Output the [x, y] coordinate of the center of the cell containing the given text.  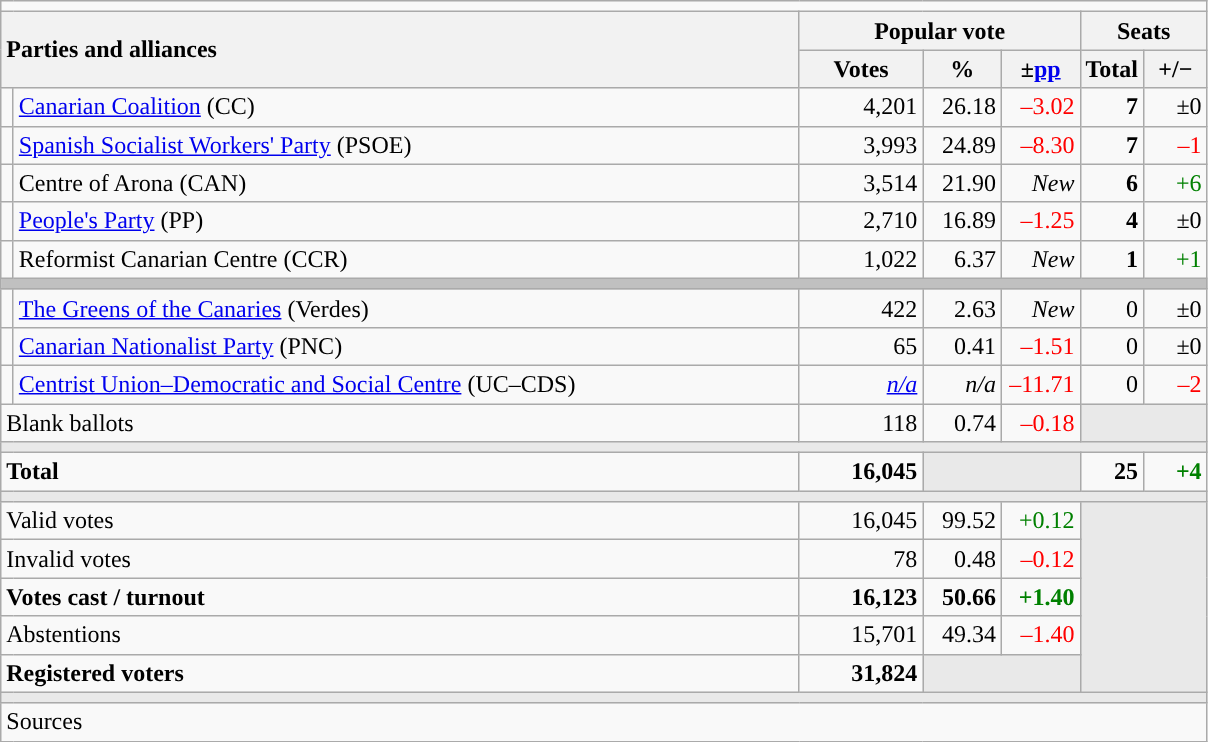
25 [1112, 472]
Blank ballots [400, 423]
49.34 [962, 635]
% [962, 69]
Valid votes [400, 521]
99.52 [962, 521]
Seats [1144, 31]
+6 [1176, 183]
50.66 [962, 597]
+4 [1176, 472]
–3.02 [1040, 107]
Canarian Coalition (CC) [406, 107]
0.48 [962, 559]
People's Party (PP) [406, 221]
21.90 [962, 183]
2,710 [861, 221]
Invalid votes [400, 559]
Registered voters [400, 673]
–1.40 [1040, 635]
16,123 [861, 597]
422 [861, 308]
+/− [1176, 69]
65 [861, 346]
+1.40 [1040, 597]
+0.12 [1040, 521]
26.18 [962, 107]
1,022 [861, 259]
16.89 [962, 221]
3,993 [861, 145]
+1 [1176, 259]
–8.30 [1040, 145]
31,824 [861, 673]
1 [1112, 259]
–0.12 [1040, 559]
4,201 [861, 107]
Canarian Nationalist Party (PNC) [406, 346]
3,514 [861, 183]
±pp [1040, 69]
–0.18 [1040, 423]
Popular vote [940, 31]
0.41 [962, 346]
4 [1112, 221]
Centrist Union–Democratic and Social Centre (UC–CDS) [406, 384]
Votes cast / turnout [400, 597]
–2 [1176, 384]
Reformist Canarian Centre (CCR) [406, 259]
Sources [604, 722]
–1 [1176, 145]
78 [861, 559]
Abstentions [400, 635]
–1.51 [1040, 346]
15,701 [861, 635]
2.63 [962, 308]
Parties and alliances [400, 50]
Votes [861, 69]
Centre of Arona (CAN) [406, 183]
6.37 [962, 259]
–11.71 [1040, 384]
118 [861, 423]
6 [1112, 183]
Spanish Socialist Workers' Party (PSOE) [406, 145]
–1.25 [1040, 221]
0.74 [962, 423]
24.89 [962, 145]
The Greens of the Canaries (Verdes) [406, 308]
